Return the [X, Y] coordinate for the center point of the cell that contains the specified text.  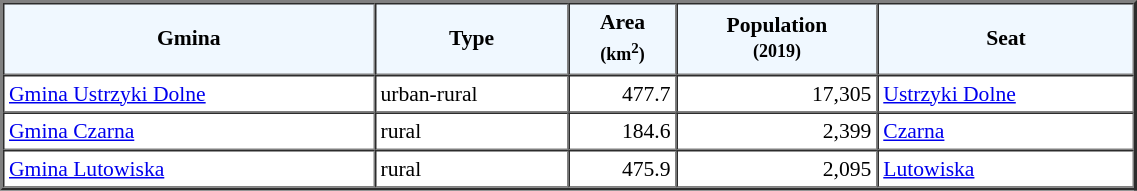
Area(km2) [623, 38]
Ustrzyki Dolne [1006, 93]
17,305 [778, 93]
Type [471, 38]
Gmina [188, 38]
Gmina Czarna [188, 131]
Lutowiska [1006, 169]
urban-rural [471, 93]
Population(2019) [778, 38]
2,399 [778, 131]
Gmina Lutowiska [188, 169]
Czarna [1006, 131]
184.6 [623, 131]
475.9 [623, 169]
477.7 [623, 93]
2,095 [778, 169]
Gmina Ustrzyki Dolne [188, 93]
Seat [1006, 38]
